For the text-containing cell, return its midpoint in (X, Y) coordinate format. 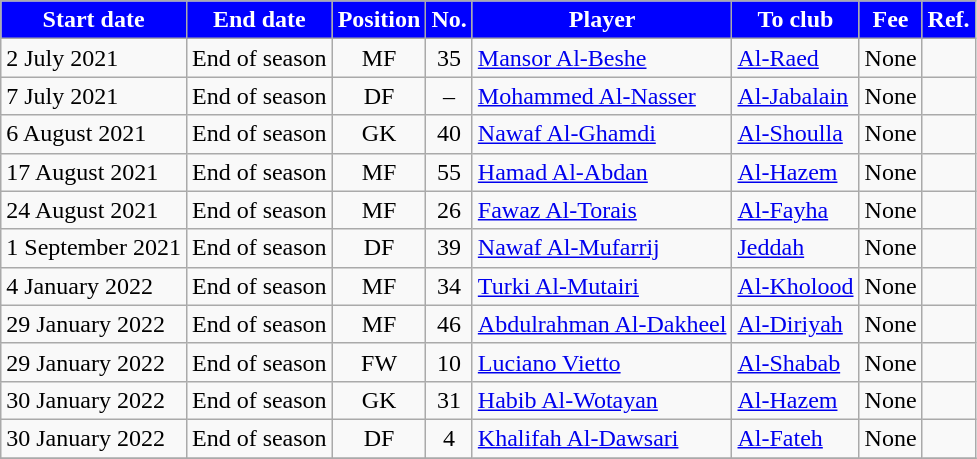
End date (259, 20)
46 (449, 324)
Al-Shabab (796, 362)
Al-Diriyah (796, 324)
Nawaf Al-Ghamdi (602, 134)
4 (449, 438)
2 July 2021 (94, 58)
26 (449, 210)
Fawaz Al-Torais (602, 210)
No. (449, 20)
Turki Al-Mutairi (602, 286)
Ref. (948, 20)
17 August 2021 (94, 172)
34 (449, 286)
Habib Al-Wotayan (602, 400)
Player (602, 20)
Position (379, 20)
6 August 2021 (94, 134)
Fee (890, 20)
Al-Shoulla (796, 134)
To club (796, 20)
Al-Raed (796, 58)
35 (449, 58)
Abdulrahman Al-Dakheel (602, 324)
55 (449, 172)
39 (449, 248)
Start date (94, 20)
7 July 2021 (94, 96)
Mohammed Al-Nasser (602, 96)
Khalifah Al-Dawsari (602, 438)
31 (449, 400)
– (449, 96)
Luciano Vietto (602, 362)
10 (449, 362)
Nawaf Al-Mufarrij (602, 248)
1 September 2021 (94, 248)
4 January 2022 (94, 286)
Jeddah (796, 248)
FW (379, 362)
Mansor Al-Beshe (602, 58)
40 (449, 134)
Al-Kholood (796, 286)
Al-Fayha (796, 210)
Al-Jabalain (796, 96)
Al-Fateh (796, 438)
24 August 2021 (94, 210)
Hamad Al-Abdan (602, 172)
